Return the (X, Y) coordinate for the center point of the cell that contains the specified text.  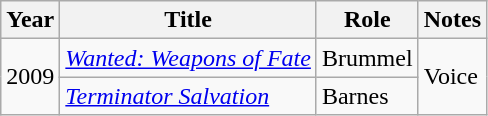
Year (30, 20)
Barnes (367, 96)
Title (188, 20)
Wanted: Weapons of Fate (188, 58)
Role (367, 20)
Terminator Salvation (188, 96)
Brummel (367, 58)
Notes (452, 20)
Voice (452, 77)
2009 (30, 77)
